Identify which cell holds the provided text, then report its [x, y] central coordinate. 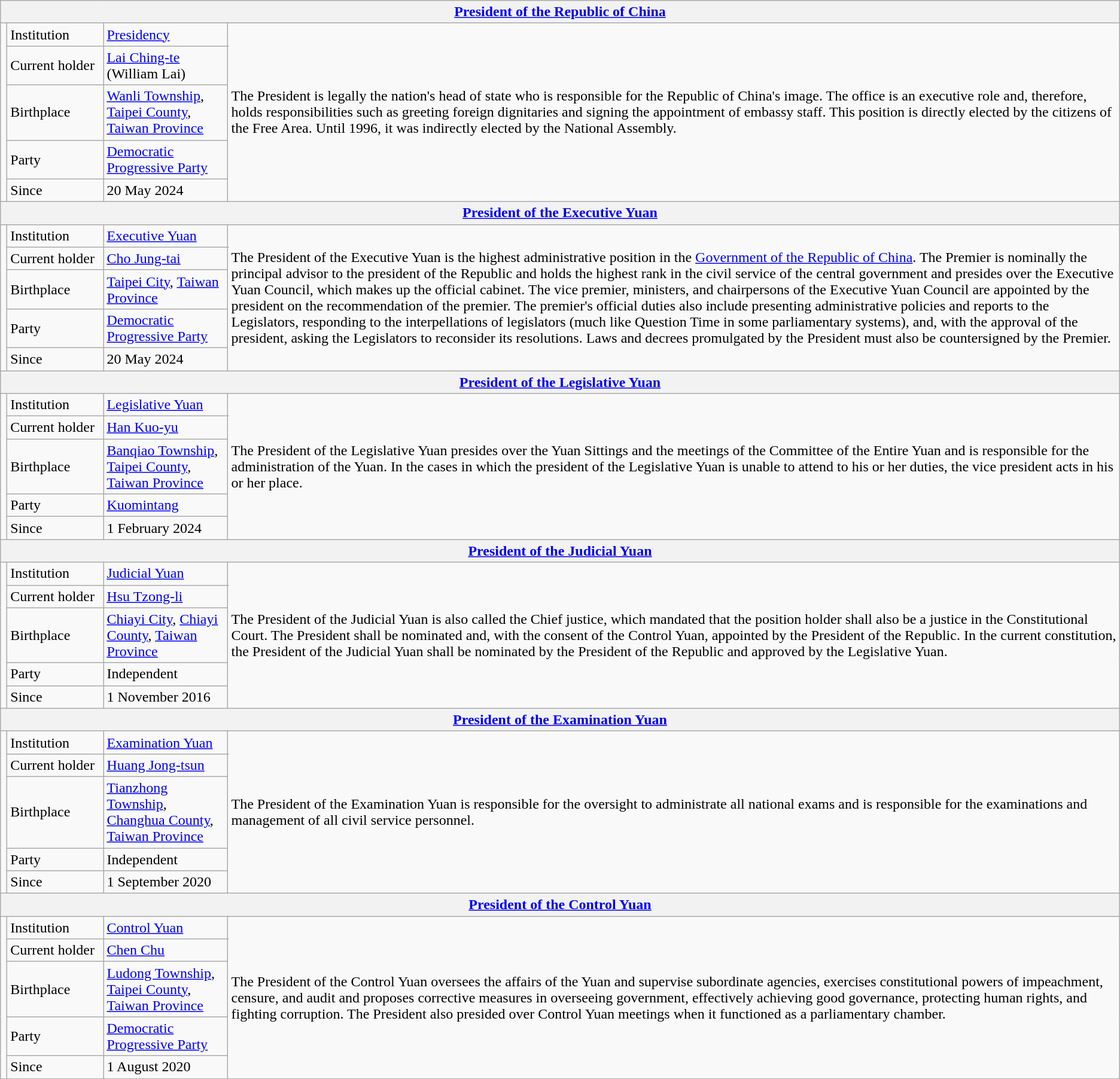
1 November 2016 [166, 697]
Wanli Township, Taipei County, Taiwan Province [166, 112]
Huang Jong-tsun [166, 765]
1 September 2020 [166, 882]
Lai Ching-te(William Lai) [166, 66]
Executive Yuan [166, 236]
Cho Jung-tai [166, 258]
Kuomintang [166, 505]
Chiayi City, Chiayi County, Taiwan Province [166, 635]
Judicial Yuan [166, 574]
President of the Legislative Yuan [560, 382]
President of the Executive Yuan [560, 213]
Presidency [166, 35]
Examination Yuan [166, 742]
President of the Examination Yuan [560, 720]
President of the Judicial Yuan [560, 551]
Legislative Yuan [166, 405]
President of the Control Yuan [560, 905]
Control Yuan [166, 928]
1 February 2024 [166, 528]
Chen Chu [166, 950]
Ludong Township, Taipei County, Taiwan Province [166, 989]
1 August 2020 [166, 1067]
Han Kuo-yu [166, 428]
Taipei City, Taiwan Province [166, 289]
Banqiao Township, Taipei County, Taiwan Province [166, 467]
President of the Republic of China [560, 12]
Tianzhong Township, Changhua County, Taiwan Province [166, 812]
Hsu Tzong-li [166, 596]
